Search for the cell housing the specified text and yield its (x, y) center coordinate. 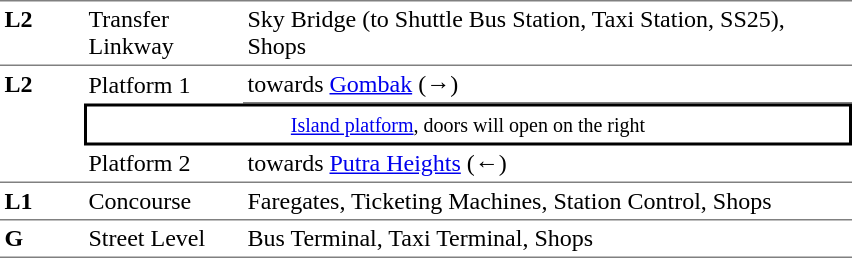
Concourse (164, 202)
Platform 1 (164, 85)
Bus Terminal, Taxi Terminal, Shops (548, 239)
Transfer Linkway (164, 33)
G (42, 239)
Island platform, doors will open on the right (468, 125)
L1 (42, 202)
Faregates, Ticketing Machines, Station Control, Shops (548, 202)
Platform 2 (164, 165)
Street Level (164, 239)
towards Gombak (→) (548, 85)
Sky Bridge (to Shuttle Bus Station, Taxi Station, SS25), Shops (548, 33)
towards Putra Heights (←) (548, 165)
